For the text-containing cell, return its midpoint in (x, y) coordinate format. 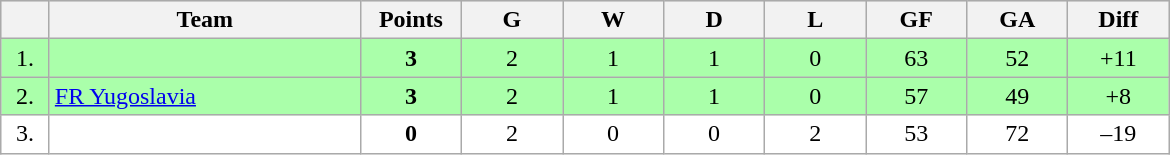
L (816, 20)
GF (916, 20)
+11 (1118, 58)
3. (26, 134)
2. (26, 96)
72 (1018, 134)
D (714, 20)
Points (410, 20)
–19 (1118, 134)
G (512, 20)
52 (1018, 58)
53 (916, 134)
57 (916, 96)
Team (204, 20)
Diff (1118, 20)
49 (1018, 96)
1. (26, 58)
W (612, 20)
FR Yugoslavia (204, 96)
GA (1018, 20)
+8 (1118, 96)
63 (916, 58)
